Output the [X, Y] coordinate of the center of the cell containing the given text.  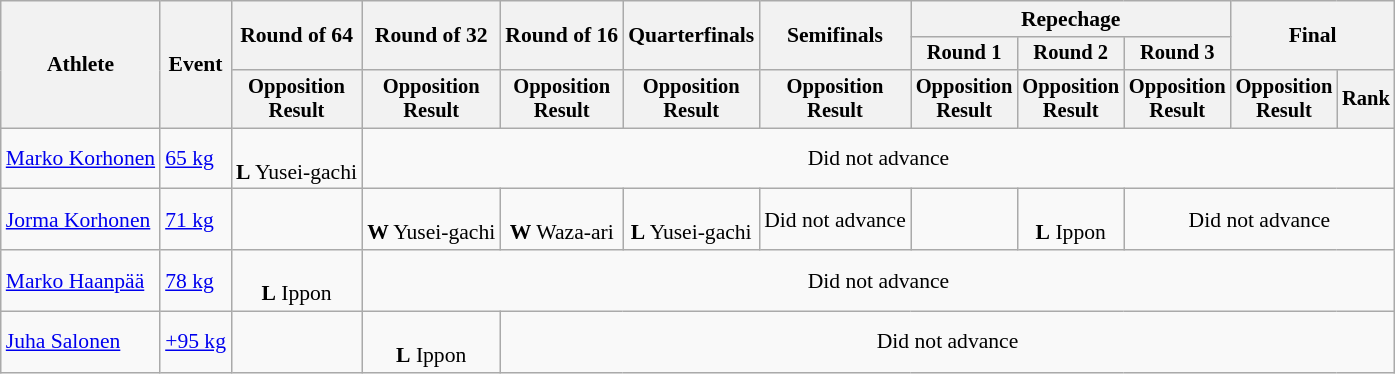
65 kg [196, 158]
+95 kg [196, 342]
Marko Haanpää [80, 280]
Round of 64 [296, 36]
Round of 16 [562, 36]
Round of 32 [431, 36]
W Yusei-gachi [431, 220]
Round 1 [964, 54]
W Waza-ari [562, 220]
Quarterfinals [691, 36]
78 kg [196, 280]
Round 3 [1178, 54]
Semifinals [835, 36]
Marko Korhonen [80, 158]
Repechage [1071, 19]
Juha Salonen [80, 342]
Jorma Korhonen [80, 220]
Round 2 [1070, 54]
Final [1313, 36]
Rank [1366, 99]
71 kg [196, 220]
Athlete [80, 64]
Event [196, 64]
